Find where the given text appears and provide that cell's center as (x, y) coordinate. 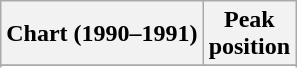
Chart (1990–1991) (102, 34)
Peakposition (249, 34)
